Locate the cell with the specified text and output its (X, Y) center coordinate. 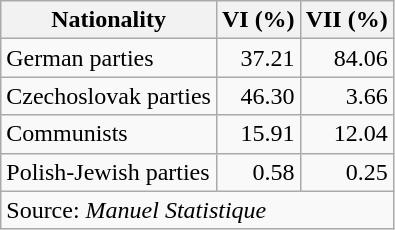
15.91 (258, 134)
VII (%) (346, 20)
46.30 (258, 96)
0.58 (258, 172)
VI (%) (258, 20)
Source: Manuel Statistique (197, 210)
12.04 (346, 134)
Polish-Jewish parties (109, 172)
Czechoslovak parties (109, 96)
3.66 (346, 96)
37.21 (258, 58)
Nationality (109, 20)
84.06 (346, 58)
0.25 (346, 172)
German parties (109, 58)
Communists (109, 134)
